Find where the given text appears and provide that cell's center as [X, Y] coordinate. 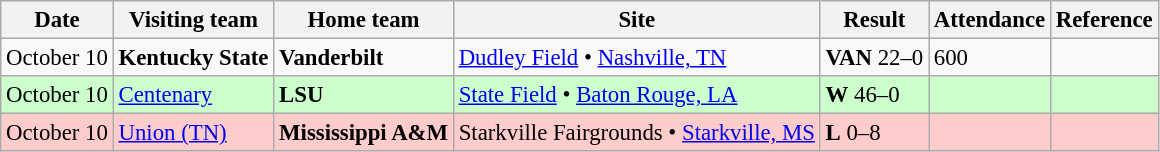
VAN 22–0 [874, 58]
W 46–0 [874, 95]
State Field • Baton Rouge, LA [636, 95]
Attendance [989, 20]
Site [636, 20]
Starkville Fairgrounds • Starkville, MS [636, 133]
LSU [364, 95]
Vanderbilt [364, 58]
Mississippi A&M [364, 133]
Home team [364, 20]
Result [874, 20]
Date [57, 20]
Reference [1104, 20]
Union (TN) [194, 133]
Centenary [194, 95]
L 0–8 [874, 133]
Kentucky State [194, 58]
Visiting team [194, 20]
Dudley Field • Nashville, TN [636, 58]
600 [989, 58]
